Locate the cell with the specified text and output its [x, y] center coordinate. 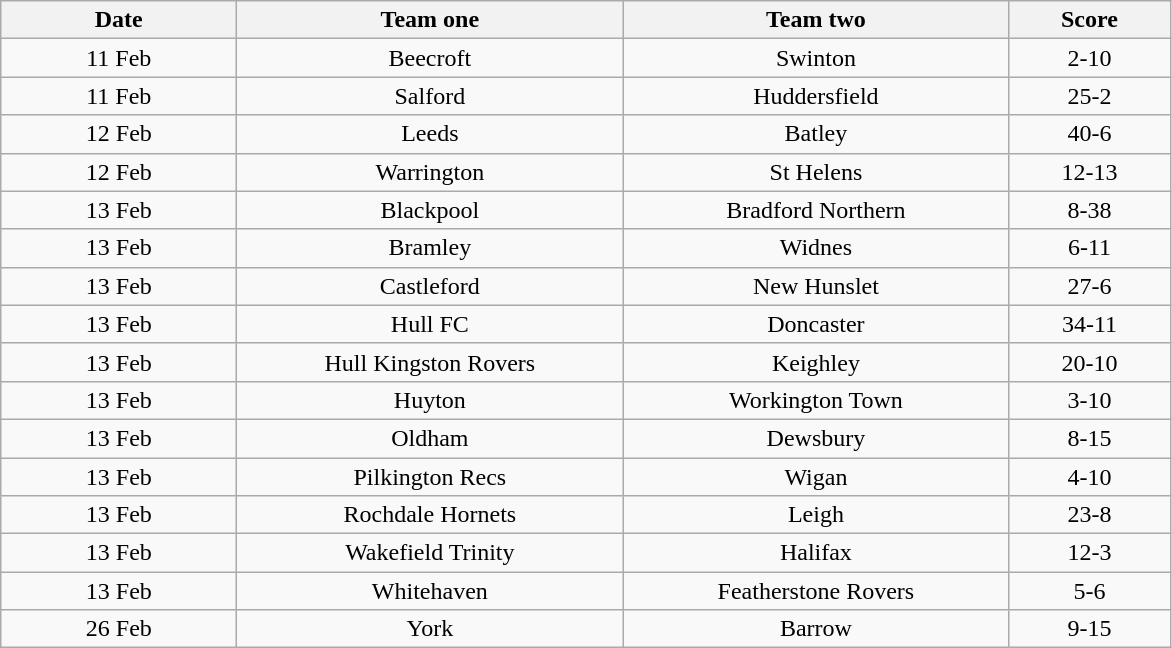
Wakefield Trinity [430, 553]
Halifax [816, 553]
3-10 [1090, 400]
8-15 [1090, 438]
8-38 [1090, 210]
Dewsbury [816, 438]
Featherstone Rovers [816, 591]
40-6 [1090, 134]
6-11 [1090, 248]
Keighley [816, 362]
Whitehaven [430, 591]
Huyton [430, 400]
York [430, 629]
23-8 [1090, 515]
Salford [430, 96]
Leigh [816, 515]
Widnes [816, 248]
Blackpool [430, 210]
Workington Town [816, 400]
Castleford [430, 286]
Bramley [430, 248]
34-11 [1090, 324]
Oldham [430, 438]
4-10 [1090, 477]
25-2 [1090, 96]
Huddersfield [816, 96]
5-6 [1090, 591]
12-3 [1090, 553]
27-6 [1090, 286]
Barrow [816, 629]
Hull FC [430, 324]
Warrington [430, 172]
2-10 [1090, 58]
St Helens [816, 172]
26 Feb [119, 629]
12-13 [1090, 172]
Team two [816, 20]
Bradford Northern [816, 210]
Rochdale Hornets [430, 515]
Hull Kingston Rovers [430, 362]
Wigan [816, 477]
9-15 [1090, 629]
Doncaster [816, 324]
Pilkington Recs [430, 477]
Team one [430, 20]
Batley [816, 134]
Score [1090, 20]
Leeds [430, 134]
20-10 [1090, 362]
New Hunslet [816, 286]
Swinton [816, 58]
Beecroft [430, 58]
Date [119, 20]
